Provide the [X, Y] coordinate of the cell's center where the given text is located.  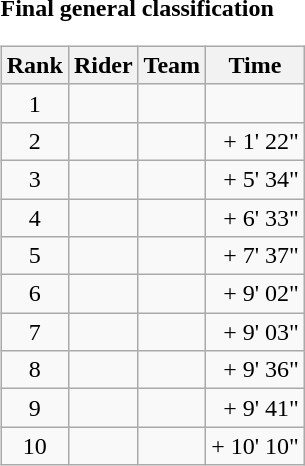
5 [34, 256]
3 [34, 179]
+ 9' 41" [256, 408]
+ 9' 36" [256, 370]
7 [34, 332]
2 [34, 141]
+ 6' 33" [256, 217]
Time [256, 65]
+ 9' 03" [256, 332]
+ 7' 37" [256, 256]
10 [34, 446]
Team [172, 65]
Rank [34, 65]
1 [34, 103]
+ 1' 22" [256, 141]
+ 9' 02" [256, 294]
Rider [103, 65]
8 [34, 370]
4 [34, 217]
+ 10' 10" [256, 446]
+ 5' 34" [256, 179]
9 [34, 408]
6 [34, 294]
